Identify which cell holds the provided text, then report its (X, Y) central coordinate. 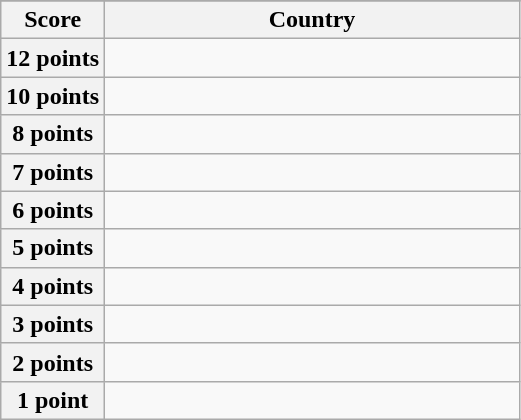
1 point (53, 400)
3 points (53, 324)
4 points (53, 286)
6 points (53, 210)
2 points (53, 362)
Country (312, 20)
7 points (53, 172)
10 points (53, 96)
12 points (53, 58)
8 points (53, 134)
Score (53, 20)
5 points (53, 248)
